From the cell containing the given text, extract its center point as (x, y) coordinate. 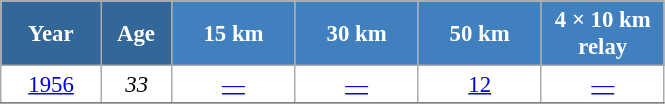
33 (136, 85)
30 km (356, 34)
Year (52, 34)
15 km (234, 34)
1956 (52, 85)
12 (480, 85)
4 × 10 km relay (602, 34)
Age (136, 34)
50 km (480, 34)
